Locate the cell with the specified text and output its (X, Y) center coordinate. 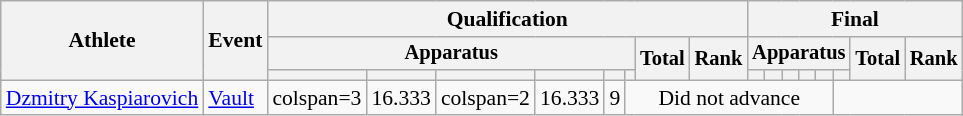
Qualification (507, 19)
colspan=2 (486, 98)
Event (235, 40)
Final (854, 19)
colspan=3 (316, 98)
9 (614, 98)
Did not advance (729, 98)
Vault (235, 98)
Athlete (102, 40)
Dzmitry Kaspiarovich (102, 98)
